Provide the [X, Y] coordinate of the cell's center where the given text is located.  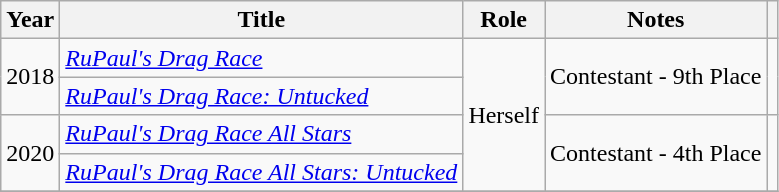
Contestant - 4th Place [656, 153]
RuPaul's Drag Race [262, 58]
Year [30, 20]
2018 [30, 77]
Role [504, 20]
RuPaul's Drag Race All Stars [262, 134]
Contestant - 9th Place [656, 77]
RuPaul's Drag Race All Stars: Untucked [262, 172]
RuPaul's Drag Race: Untucked [262, 96]
Notes [656, 20]
2020 [30, 153]
Title [262, 20]
Herself [504, 115]
